For the text-containing cell, return its midpoint in [x, y] coordinate format. 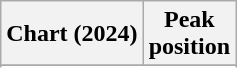
Chart (2024) [72, 34]
Peakposition [189, 34]
